Determine the [x, y] coordinate at the center of the cell enclosing the given text.  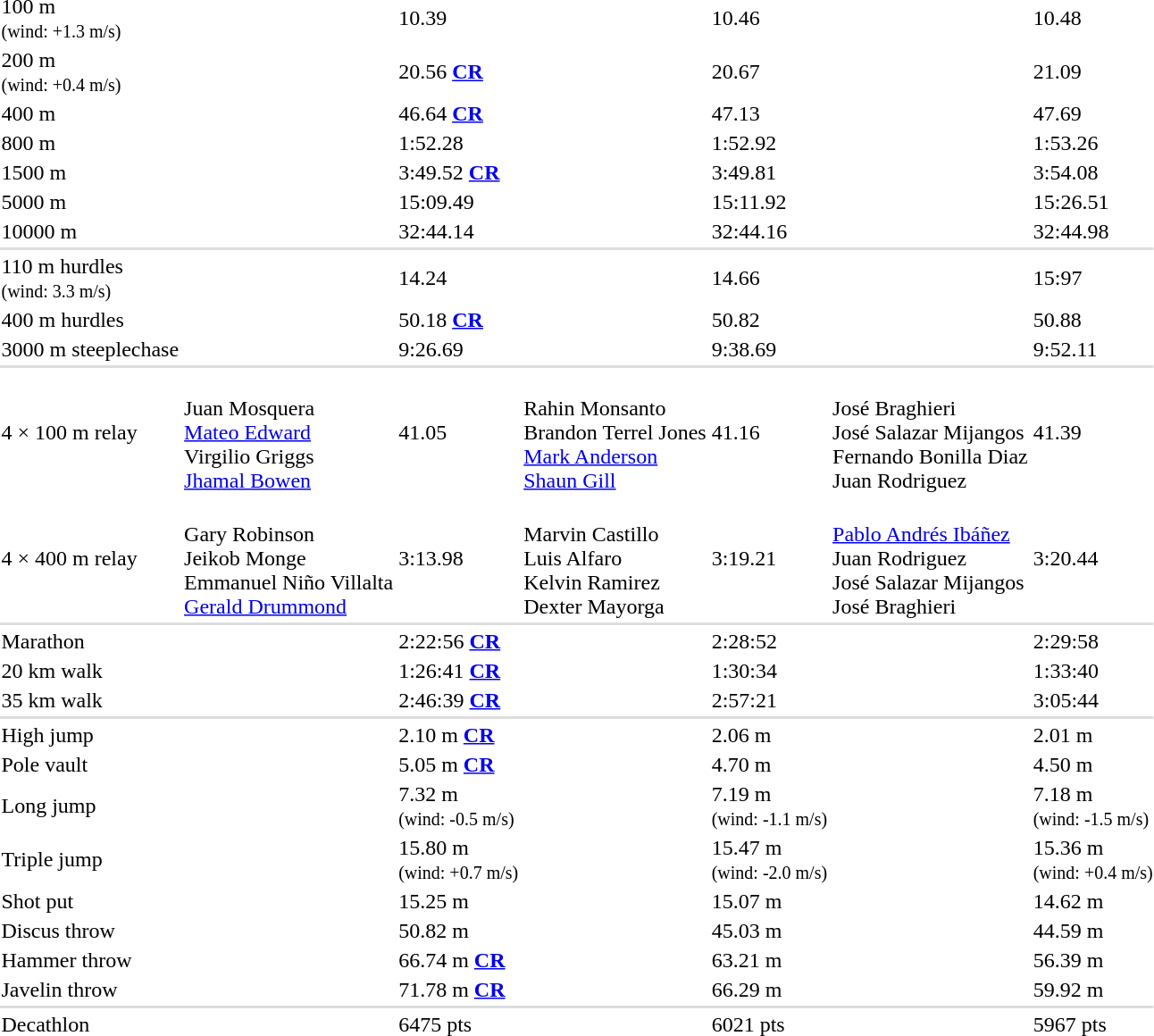
66.29 m [769, 990]
45.03 m [769, 931]
56.39 m [1093, 960]
35 km walk [90, 700]
Rahin Monsanto Brandon Terrel Jones Mark Anderson Shaun Gill [615, 432]
1:52.28 [459, 143]
Shot put [90, 901]
2.06 m [769, 735]
2.01 m [1093, 735]
50.82 [769, 320]
2:57:21 [769, 700]
9:52.11 [1093, 349]
50.88 [1093, 320]
15:11.92 [769, 202]
2:28:52 [769, 641]
2:29:58 [1093, 641]
15.36 m (wind: +0.4 m/s) [1093, 859]
1:52.92 [769, 143]
15.47 m (wind: -2.0 m/s) [769, 859]
15.80 m (wind: +0.7 m/s) [459, 859]
3:54.08 [1093, 172]
50.82 m [459, 931]
4.70 m [769, 764]
44.59 m [1093, 931]
47.69 [1093, 113]
Javelin throw [90, 990]
1500 m [90, 172]
15.25 m [459, 901]
Discus throw [90, 931]
Marathon [90, 641]
10000 m [90, 231]
20.56 CR [459, 71]
14.62 m [1093, 901]
200 m (wind: +0.4 m/s) [90, 71]
9:26.69 [459, 349]
46.64 CR [459, 113]
50.18 CR [459, 320]
3:20.44 [1093, 558]
63.21 m [769, 960]
41.16 [769, 432]
José Braghieri José Salazar Mijangos Fernando Bonilla Diaz Juan Rodriguez [931, 432]
Juan Mosquera Mateo Edward Virgilio Griggs Jhamal Bowen [289, 432]
3:49.81 [769, 172]
9:38.69 [769, 349]
15:26.51 [1093, 202]
3:13.98 [459, 558]
3:49.52 CR [459, 172]
400 m hurdles [90, 320]
Pole vault [90, 764]
14.66 [769, 279]
32:44.14 [459, 231]
4 × 100 m relay [90, 432]
3000 m steeplechase [90, 349]
Marvin Castillo Luis Alfaro Kelvin Ramirez Dexter Mayorga [615, 558]
Long jump [90, 806]
5000 m [90, 202]
2:46:39 CR [459, 700]
32:44.98 [1093, 231]
1:53.26 [1093, 143]
2:22:56 CR [459, 641]
3:19.21 [769, 558]
7.18 m (wind: -1.5 m/s) [1093, 806]
400 m [90, 113]
Triple jump [90, 859]
1:33:40 [1093, 671]
59.92 m [1093, 990]
High jump [90, 735]
Pablo Andrés Ibáñez Juan Rodriguez José Salazar Mijangos José Braghieri [931, 558]
15:97 [1093, 279]
20.67 [769, 71]
7.32 m (wind: -0.5 m/s) [459, 806]
47.13 [769, 113]
4.50 m [1093, 764]
5.05 m CR [459, 764]
71.78 m CR [459, 990]
1:26:41 CR [459, 671]
Gary Robinson Jeikob Monge Emmanuel Niño Villalta Gerald Drummond [289, 558]
41.39 [1093, 432]
41.05 [459, 432]
3:05:44 [1093, 700]
21.09 [1093, 71]
20 km walk [90, 671]
7.19 m (wind: -1.1 m/s) [769, 806]
15.07 m [769, 901]
110 m hurdles (wind: 3.3 m/s) [90, 279]
32:44.16 [769, 231]
800 m [90, 143]
4 × 400 m relay [90, 558]
66.74 m CR [459, 960]
Hammer throw [90, 960]
2.10 m CR [459, 735]
14.24 [459, 279]
15:09.49 [459, 202]
1:30:34 [769, 671]
